For the text-containing cell, return its midpoint in [X, Y] coordinate format. 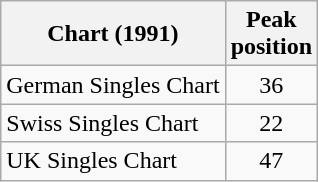
Chart (1991) [113, 34]
UK Singles Chart [113, 161]
German Singles Chart [113, 85]
Peakposition [271, 34]
Swiss Singles Chart [113, 123]
36 [271, 85]
22 [271, 123]
47 [271, 161]
